Find where the given text appears and provide that cell's center as (x, y) coordinate. 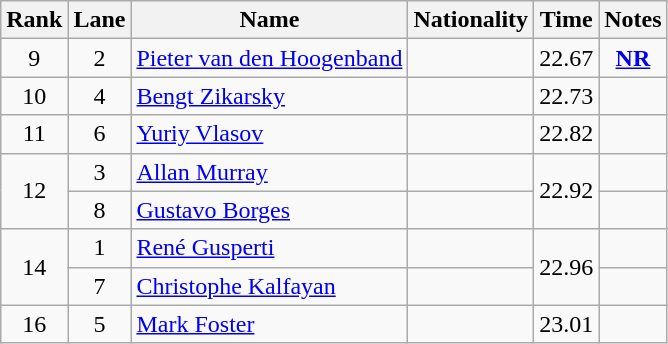
4 (100, 96)
Notes (633, 20)
12 (34, 191)
22.67 (566, 58)
22.73 (566, 96)
14 (34, 267)
2 (100, 58)
1 (100, 248)
Mark Foster (270, 324)
5 (100, 324)
Pieter van den Hoogenband (270, 58)
Lane (100, 20)
22.82 (566, 134)
10 (34, 96)
11 (34, 134)
6 (100, 134)
Allan Murray (270, 172)
Christophe Kalfayan (270, 286)
23.01 (566, 324)
7 (100, 286)
22.92 (566, 191)
3 (100, 172)
Bengt Zikarsky (270, 96)
22.96 (566, 267)
9 (34, 58)
Nationality (471, 20)
Time (566, 20)
NR (633, 58)
8 (100, 210)
16 (34, 324)
Gustavo Borges (270, 210)
Yuriy Vlasov (270, 134)
René Gusperti (270, 248)
Name (270, 20)
Rank (34, 20)
